Find where the given text appears and provide that cell's center as (x, y) coordinate. 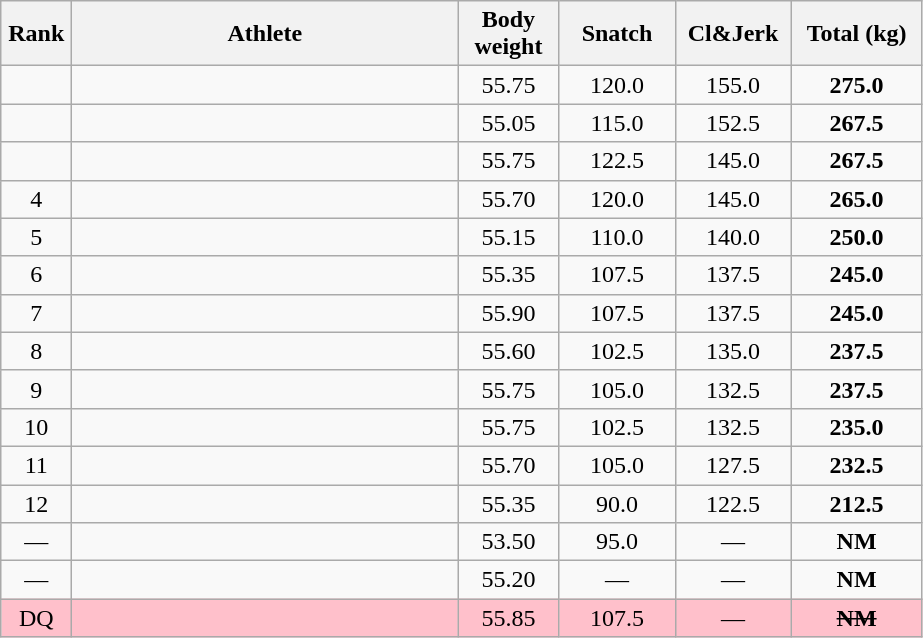
Snatch (617, 34)
55.15 (508, 237)
127.5 (733, 465)
4 (36, 199)
5 (36, 237)
95.0 (617, 542)
55.20 (508, 580)
110.0 (617, 237)
152.5 (733, 123)
55.05 (508, 123)
265.0 (856, 199)
235.0 (856, 427)
135.0 (733, 351)
Athlete (265, 34)
275.0 (856, 85)
250.0 (856, 237)
53.50 (508, 542)
10 (36, 427)
115.0 (617, 123)
232.5 (856, 465)
55.90 (508, 313)
90.0 (617, 503)
55.60 (508, 351)
55.85 (508, 618)
DQ (36, 618)
140.0 (733, 237)
11 (36, 465)
8 (36, 351)
Body weight (508, 34)
Total (kg) (856, 34)
212.5 (856, 503)
7 (36, 313)
6 (36, 275)
Rank (36, 34)
12 (36, 503)
155.0 (733, 85)
9 (36, 389)
Cl&Jerk (733, 34)
